Provide the [x, y] coordinate of the cell's center where the given text is located.  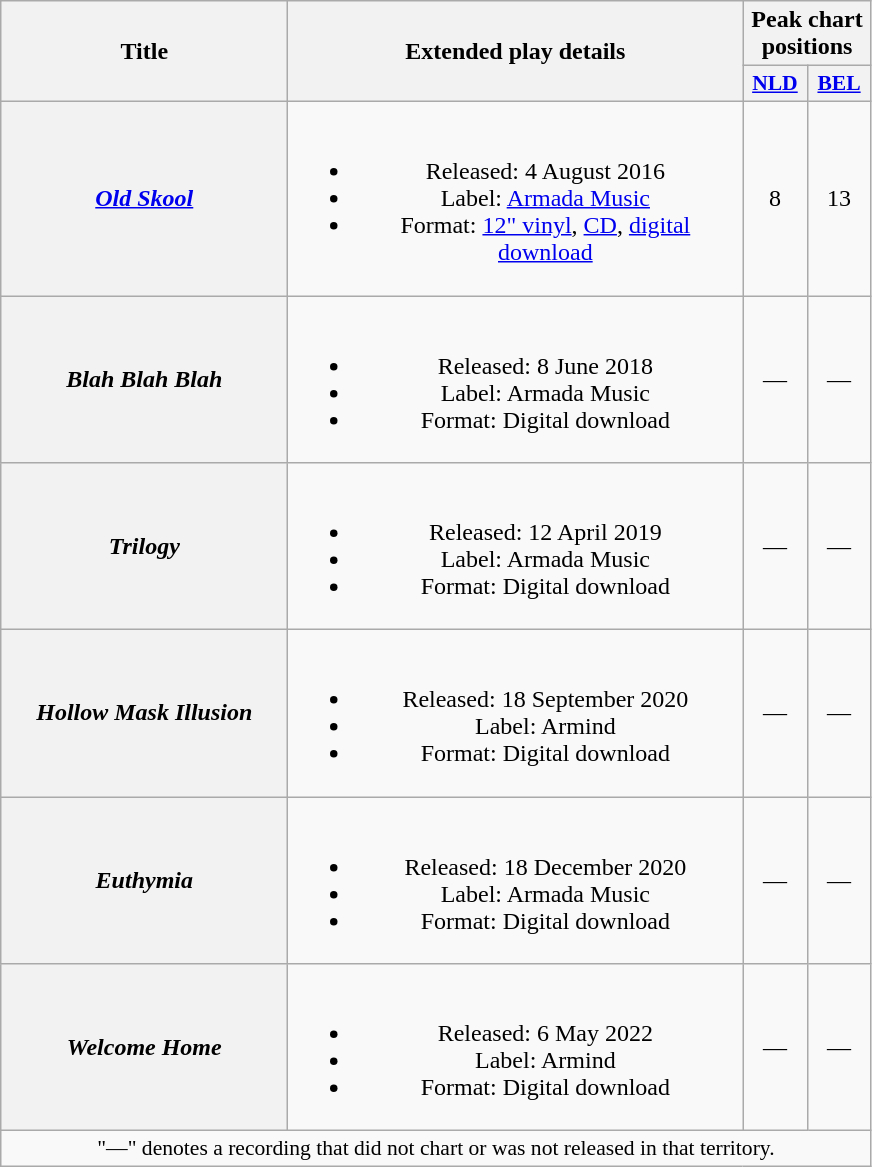
Released: 8 June 2018Label: Armada MusicFormat: Digital download [516, 380]
Blah Blah Blah [144, 380]
Old Skool [144, 198]
Trilogy [144, 546]
Extended play details [516, 52]
BEL [839, 84]
Released: 12 April 2019Label: Armada MusicFormat: Digital download [516, 546]
Welcome Home [144, 1048]
Euthymia [144, 880]
"—" denotes a recording that did not chart or was not released in that territory. [436, 1149]
NLD [775, 84]
Released: 6 May 2022Label: ArmindFormat: Digital download [516, 1048]
13 [839, 198]
Released: 18 September 2020Label: ArmindFormat: Digital download [516, 714]
Hollow Mask Illusion [144, 714]
8 [775, 198]
Title [144, 52]
Released: 4 August 2016Label: Armada MusicFormat: 12" vinyl, CD, digital download [516, 198]
Peak chart positions [807, 34]
Released: 18 December 2020Label: Armada MusicFormat: Digital download [516, 880]
